Capture the cell that displays the provided text and extract its [X, Y] central coordinate. 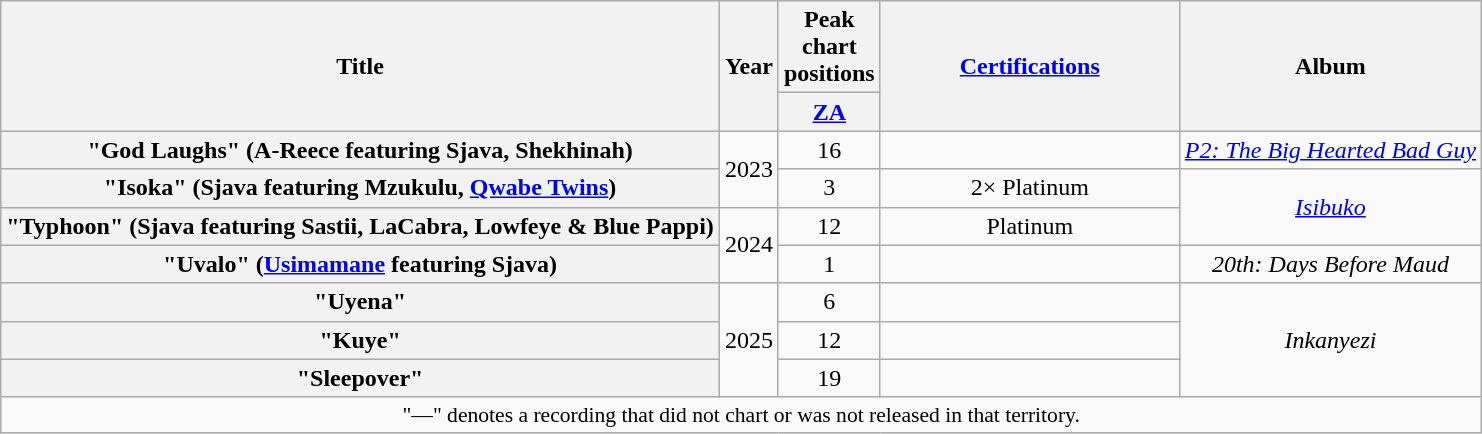
3 [829, 188]
"Sleepover" [360, 378]
2025 [748, 340]
2023 [748, 169]
Platinum [1030, 226]
"God Laughs" (A-Reece featuring Sjava, Shekhinah) [360, 150]
"Typhoon" (Sjava featuring Sastii, LaCabra, Lowfeye & Blue Pappi) [360, 226]
Album [1330, 66]
19 [829, 378]
16 [829, 150]
ZA [829, 112]
"Uyena" [360, 302]
"Isoka" (Sjava featuring Mzukulu, Qwabe Twins) [360, 188]
6 [829, 302]
1 [829, 264]
Title [360, 66]
P2: The Big Hearted Bad Guy [1330, 150]
Year [748, 66]
2024 [748, 245]
Isibuko [1330, 207]
Inkanyezi [1330, 340]
"—" denotes a recording that did not chart or was not released in that territory. [742, 415]
20th: Days Before Maud [1330, 264]
Peak chart positions [829, 47]
"Kuye" [360, 340]
2× Platinum [1030, 188]
"Uvalo" (Usimamane featuring Sjava) [360, 264]
Certifications [1030, 66]
